Identify which cell holds the provided text, then report its [x, y] central coordinate. 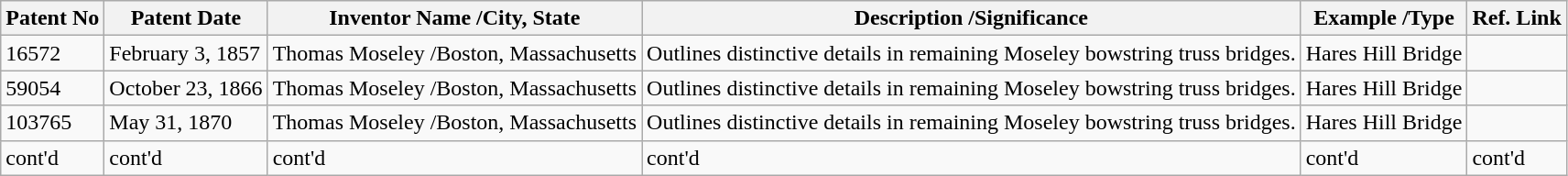
May 31, 1870 [186, 123]
103765 [53, 123]
Patent Date [186, 18]
October 23, 1866 [186, 88]
16572 [53, 53]
February 3, 1857 [186, 53]
Description /Significance [972, 18]
Patent No [53, 18]
Inventor Name /City, State [454, 18]
59054 [53, 88]
Example /Type [1384, 18]
Ref. Link [1517, 18]
